Scan for the cell matching the given text and deliver its (x, y) coordinate at center. 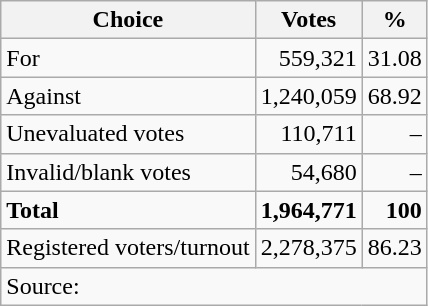
68.92 (394, 96)
1,240,059 (308, 96)
31.08 (394, 58)
% (394, 20)
559,321 (308, 58)
Total (128, 210)
Source: (214, 286)
Registered voters/turnout (128, 248)
For (128, 58)
1,964,771 (308, 210)
2,278,375 (308, 248)
86.23 (394, 248)
Votes (308, 20)
54,680 (308, 172)
Choice (128, 20)
Unevaluated votes (128, 134)
Invalid/blank votes (128, 172)
100 (394, 210)
Against (128, 96)
110,711 (308, 134)
